Identify which cell holds the provided text, then report its (x, y) central coordinate. 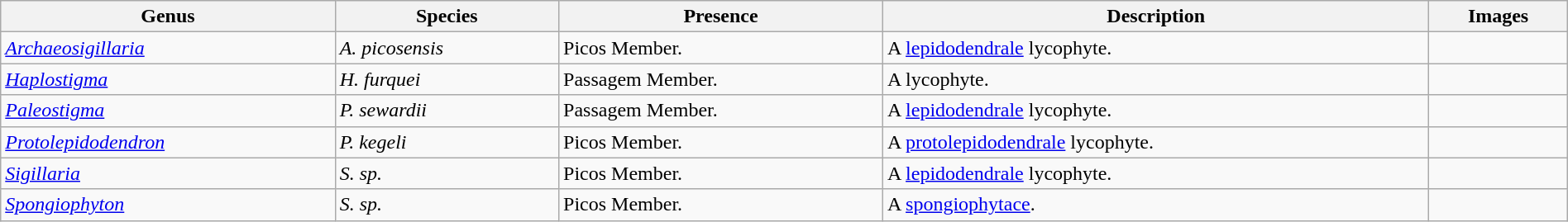
A. picosensis (447, 48)
Presence (721, 17)
Sigillaria (168, 173)
Images (1499, 17)
Haplostigma (168, 79)
A lycophyte. (1156, 79)
Protolepidodendron (168, 142)
Spongiophyton (168, 205)
Genus (168, 17)
Paleostigma (168, 111)
P. kegeli (447, 142)
A spongiophytace. (1156, 205)
Archaeosigillaria (168, 48)
P. sewardii (447, 111)
Species (447, 17)
A protolepidodendrale lycophyte. (1156, 142)
Description (1156, 17)
H. furquei (447, 79)
